Search for the cell housing the specified text and yield its [X, Y] center coordinate. 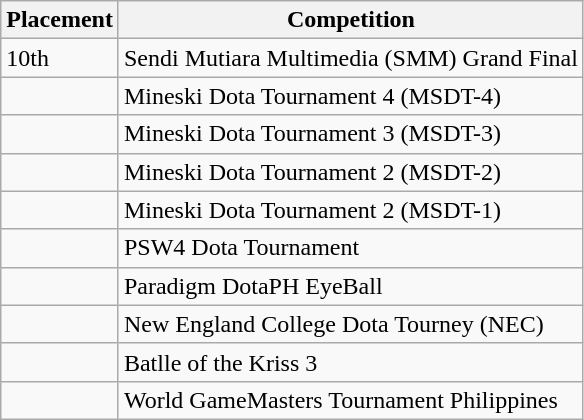
Batlle of the Kriss 3 [350, 362]
New England College Dota Tourney (NEC) [350, 324]
Competition [350, 20]
Mineski Dota Tournament 3 (MSDT-3) [350, 134]
World GameMasters Tournament Philippines [350, 400]
Paradigm DotaPH EyeBall [350, 286]
Sendi Mutiara Multimedia (SMM) Grand Final [350, 58]
Mineski Dota Tournament 2 (MSDT-2) [350, 172]
10th [60, 58]
PSW4 Dota Tournament [350, 248]
Placement [60, 20]
Mineski Dota Tournament 2 (MSDT-1) [350, 210]
Mineski Dota Tournament 4 (MSDT-4) [350, 96]
